Return the (X, Y) coordinate for the center point of the cell that contains the specified text.  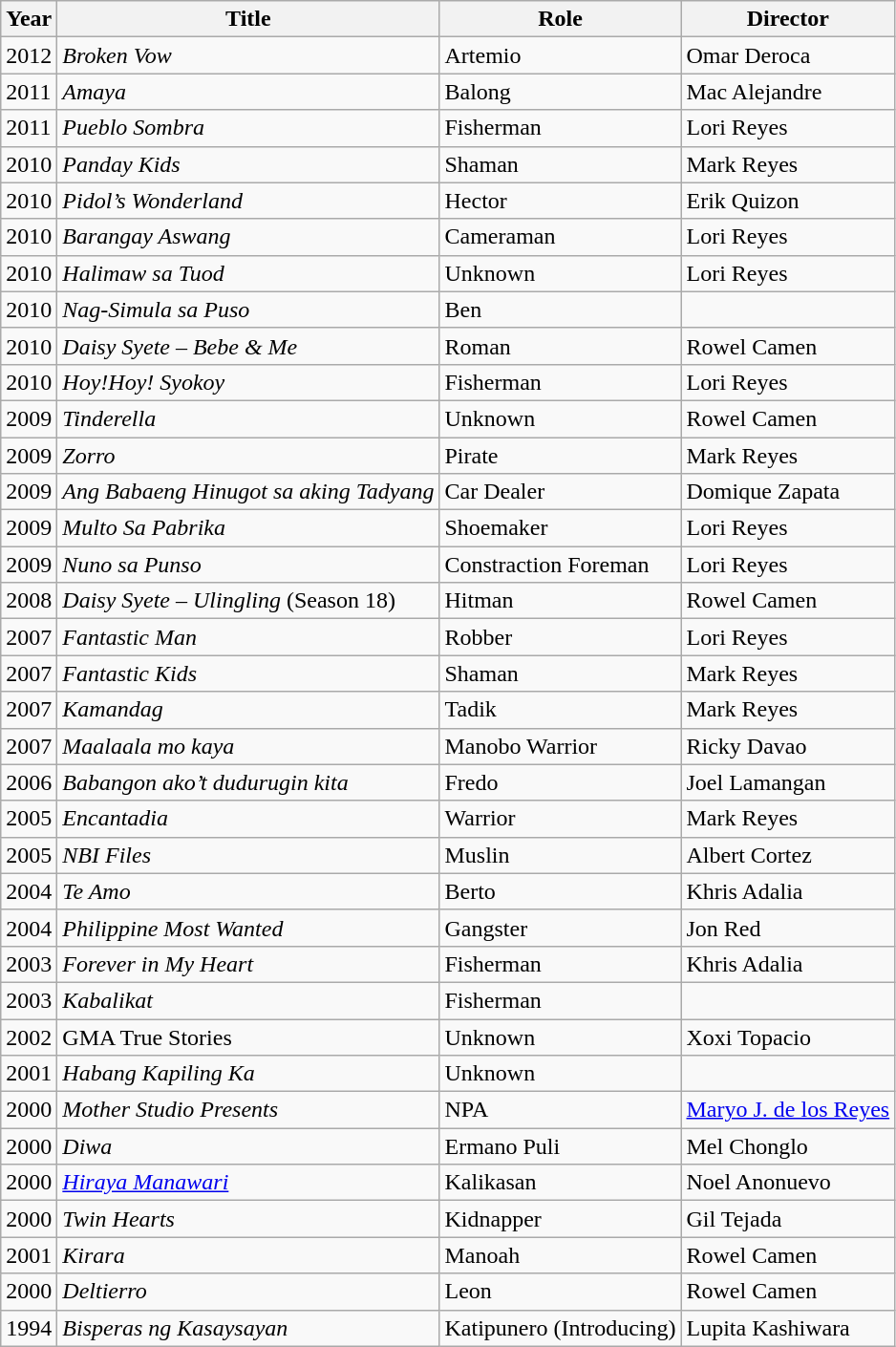
Barangay Aswang (248, 237)
Kabalikat (248, 1000)
Zorro (248, 456)
2006 (29, 782)
Fantastic Man (248, 637)
2008 (29, 601)
Daisy Syete – Ulingling (Season 18) (248, 601)
Joel Lamangan (788, 782)
Babangon ako’t dudurugin kita (248, 782)
Noel Anonuevo (788, 1183)
Maalaala mo kaya (248, 746)
Habang Kapiling Ka (248, 1074)
Daisy Syete – Bebe & Me (248, 346)
Deltierro (248, 1292)
Broken Vow (248, 55)
Hiraya Manawari (248, 1183)
Leon (560, 1292)
Domique Zapata (788, 492)
Jon Red (788, 928)
Nuno sa Punso (248, 565)
Fantastic Kids (248, 673)
Ben (560, 310)
NPA (560, 1110)
2012 (29, 55)
Hitman (560, 601)
Muslin (560, 855)
Gil Tejada (788, 1219)
Manobo Warrior (560, 746)
Balong (560, 92)
Bisperas ng Kasaysayan (248, 1328)
Twin Hearts (248, 1219)
Mac Alejandre (788, 92)
Forever in My Heart (248, 964)
Fredo (560, 782)
Omar Deroca (788, 55)
Te Amo (248, 891)
Robber (560, 637)
Xoxi Topacio (788, 1037)
Encantadia (248, 819)
Gangster (560, 928)
Tadik (560, 710)
Amaya (248, 92)
Philippine Most Wanted (248, 928)
Role (560, 19)
Ermano Puli (560, 1146)
Tinderella (248, 418)
Pueblo Sombra (248, 128)
Nag-Simula sa Puso (248, 310)
Berto (560, 891)
Manoah (560, 1255)
Constraction Foreman (560, 565)
Artemio (560, 55)
Mel Chonglo (788, 1146)
Year (29, 19)
Halimaw sa Tuod (248, 273)
Katipunero (Introducing) (560, 1328)
Roman (560, 346)
Car Dealer (560, 492)
Kirara (248, 1255)
GMA True Stories (248, 1037)
Erik Quizon (788, 201)
Hector (560, 201)
Warrior (560, 819)
Mother Studio Presents (248, 1110)
Kamandag (248, 710)
Kidnapper (560, 1219)
Kalikasan (560, 1183)
1994 (29, 1328)
2002 (29, 1037)
Diwa (248, 1146)
Maryo J. de los Reyes (788, 1110)
Director (788, 19)
Cameraman (560, 237)
Pidol’s Wonderland (248, 201)
Panday Kids (248, 164)
Ang Babaeng Hinugot sa aking Tadyang (248, 492)
Ricky Davao (788, 746)
Hoy!Hoy! Syokoy (248, 382)
Albert Cortez (788, 855)
NBI Files (248, 855)
Shoemaker (560, 528)
Lupita Kashiwara (788, 1328)
Title (248, 19)
Pirate (560, 456)
Multo Sa Pabrika (248, 528)
